Scan for the cell matching the given text and deliver its [x, y] coordinate at center. 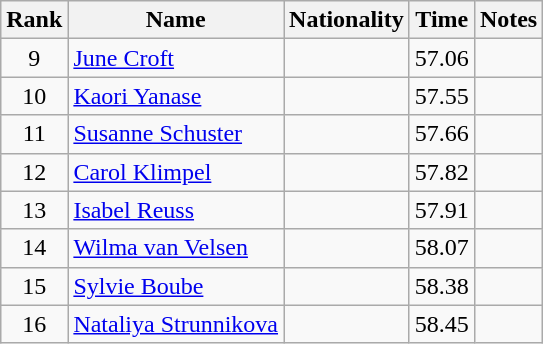
9 [34, 58]
Time [442, 20]
14 [34, 248]
Kaori Yanase [176, 96]
58.45 [442, 324]
Susanne Schuster [176, 134]
Nataliya Strunnikova [176, 324]
June Croft [176, 58]
Wilma van Velsen [176, 248]
Carol Klimpel [176, 172]
10 [34, 96]
57.66 [442, 134]
Sylvie Boube [176, 286]
57.91 [442, 210]
Rank [34, 20]
16 [34, 324]
57.55 [442, 96]
13 [34, 210]
Nationality [347, 20]
58.07 [442, 248]
12 [34, 172]
57.82 [442, 172]
57.06 [442, 58]
15 [34, 286]
58.38 [442, 286]
Notes [508, 20]
11 [34, 134]
Isabel Reuss [176, 210]
Name [176, 20]
